From the cell containing the given text, extract its center point as [x, y] coordinate. 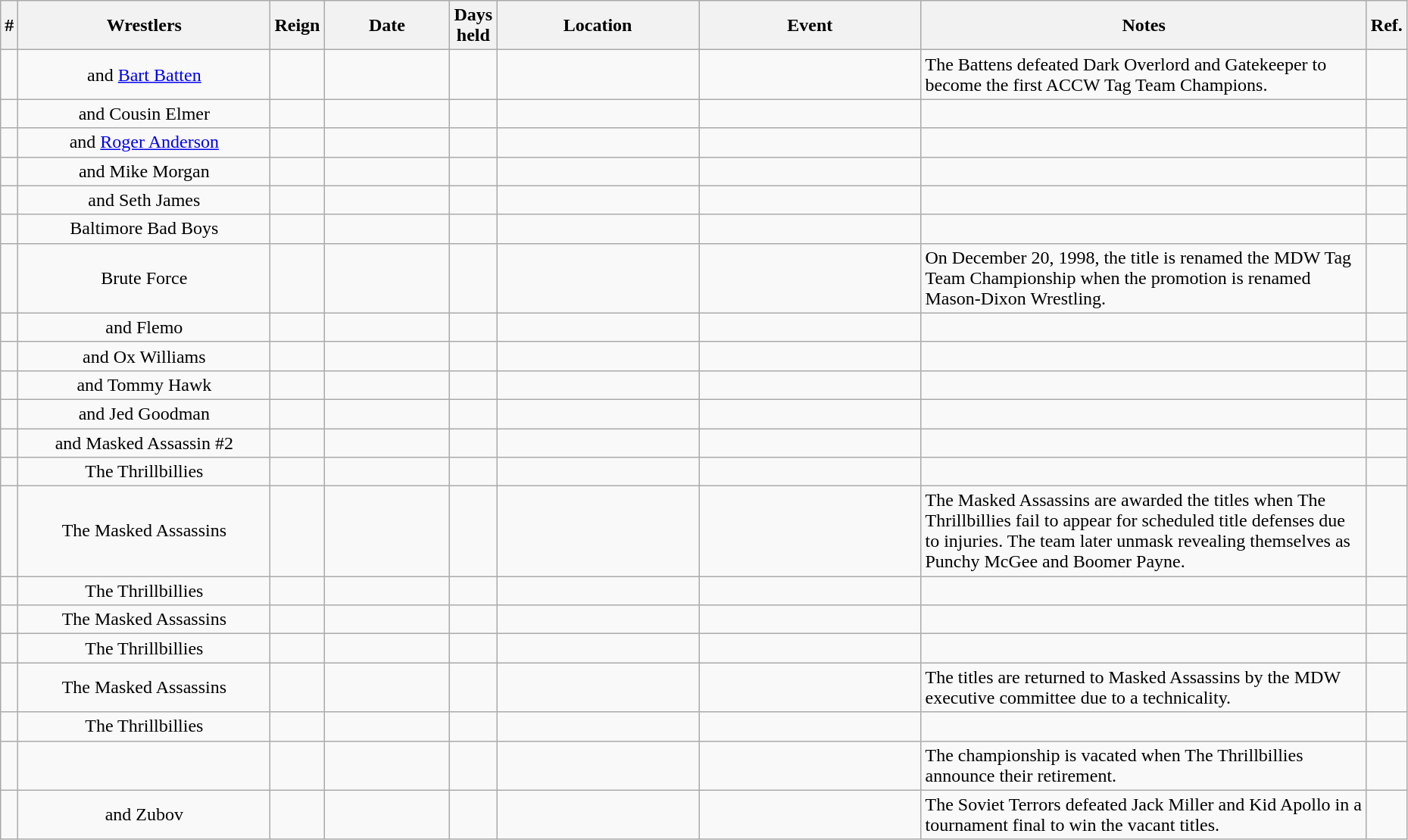
and Zubov [144, 815]
Notes [1144, 26]
Brute Force [144, 278]
The titles are returned to Masked Assassins by the MDW executive committee due to a technicality. [1144, 688]
The championship is vacated when The Thrillbillies announce their retirement. [1144, 765]
Wrestlers [144, 26]
and Masked Assassin #2 [144, 443]
Daysheld [473, 26]
# [9, 26]
and Mike Morgan [144, 171]
and Bart Batten [144, 74]
and Tommy Hawk [144, 385]
Reign [297, 26]
The Soviet Terrors defeated Jack Miller and Kid Apollo in a tournament final to win the vacant titles. [1144, 815]
and Seth James [144, 200]
Event [810, 26]
and Cousin Elmer [144, 114]
On December 20, 1998, the title is renamed the MDW Tag Team Championship when the promotion is renamed Mason-Dixon Wrestling. [1144, 278]
The Battens defeated Dark Overlord and Gatekeeper to become the first ACCW Tag Team Champions. [1144, 74]
and Flemo [144, 327]
Date [387, 26]
Ref. [1386, 26]
Location [598, 26]
Baltimore Bad Boys [144, 229]
and Ox Williams [144, 356]
and Roger Anderson [144, 142]
and Jed Goodman [144, 414]
